Search for the cell housing the specified text and yield its [X, Y] center coordinate. 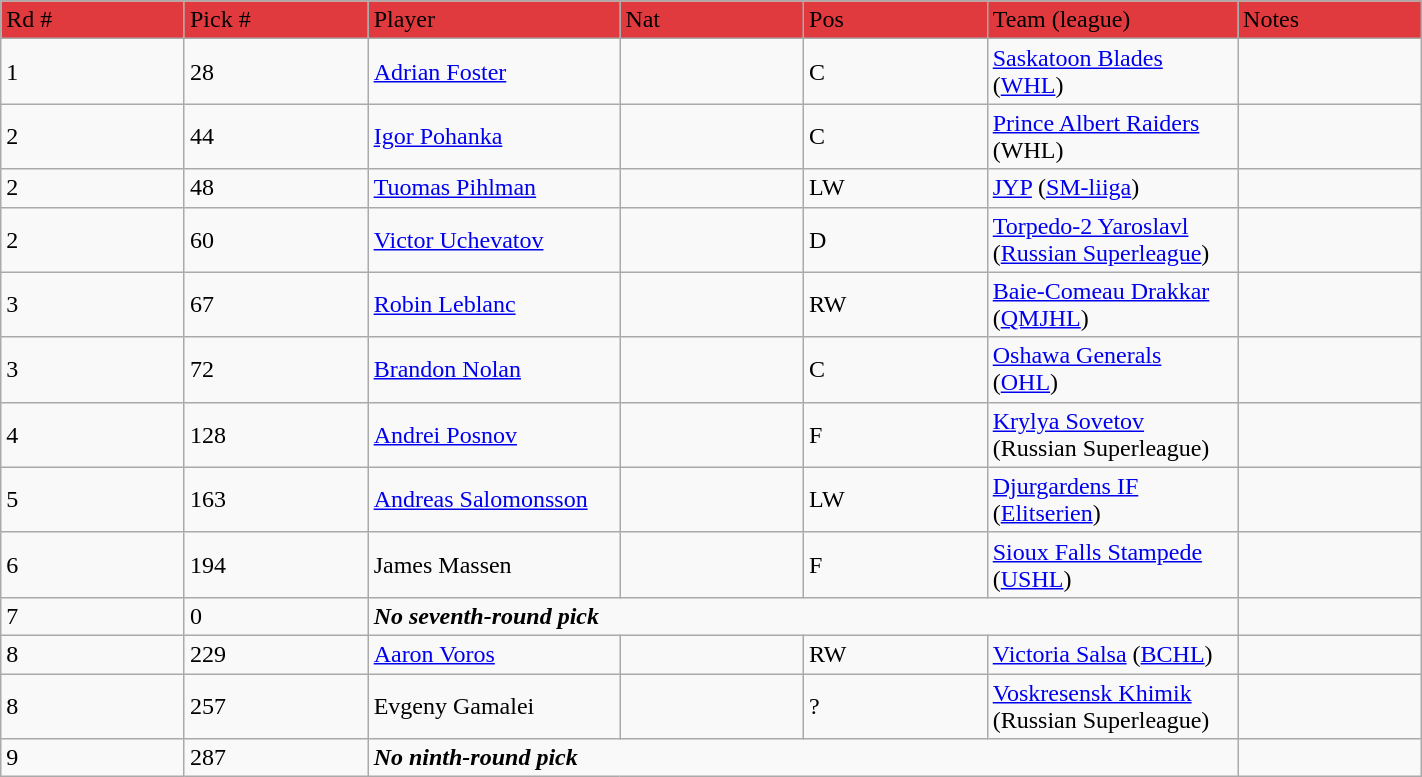
Voskresensk Khimik (Russian Superleague) [1112, 706]
D [896, 240]
Nat [712, 20]
Krylya Sovetov (Russian Superleague) [1112, 434]
Igor Pohanka [494, 136]
Djurgardens IF (Elitserien) [1112, 500]
Aaron Voros [494, 654]
67 [276, 304]
128 [276, 434]
48 [276, 188]
? [896, 706]
No seventh-round pick [802, 616]
9 [93, 758]
Oshawa Generals (OHL) [1112, 370]
4 [93, 434]
Tuomas Pihlman [494, 188]
Andrei Posnov [494, 434]
Adrian Foster [494, 72]
1 [93, 72]
44 [276, 136]
Pick # [276, 20]
Brandon Nolan [494, 370]
Notes [1330, 20]
Sioux Falls Stampede (USHL) [1112, 564]
Player [494, 20]
JYP (SM-liiga) [1112, 188]
Victoria Salsa (BCHL) [1112, 654]
Torpedo-2 Yaroslavl (Russian Superleague) [1112, 240]
229 [276, 654]
James Massen [494, 564]
72 [276, 370]
Rd # [93, 20]
60 [276, 240]
Evgeny Gamalei [494, 706]
28 [276, 72]
7 [93, 616]
257 [276, 706]
Team (league) [1112, 20]
163 [276, 500]
No ninth-round pick [802, 758]
Robin Leblanc [494, 304]
0 [276, 616]
5 [93, 500]
Prince Albert Raiders (WHL) [1112, 136]
Andreas Salomonsson [494, 500]
194 [276, 564]
6 [93, 564]
Saskatoon Blades (WHL) [1112, 72]
Victor Uchevatov [494, 240]
Pos [896, 20]
Baie-Comeau Drakkar (QMJHL) [1112, 304]
287 [276, 758]
